For the text-containing cell, return its midpoint in [X, Y] coordinate format. 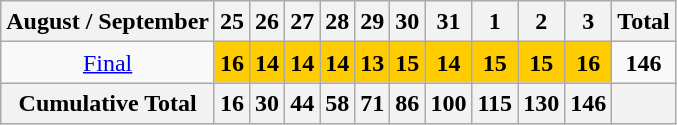
100 [448, 104]
58 [338, 104]
13 [372, 62]
Total [644, 22]
August / September [108, 22]
86 [408, 104]
28 [338, 22]
115 [495, 104]
1 [495, 22]
71 [372, 104]
Final [108, 62]
130 [542, 104]
2 [542, 22]
26 [268, 22]
25 [232, 22]
44 [302, 104]
27 [302, 22]
Cumulative Total [108, 104]
29 [372, 22]
31 [448, 22]
3 [588, 22]
